Capture the cell that displays the provided text and extract its (X, Y) central coordinate. 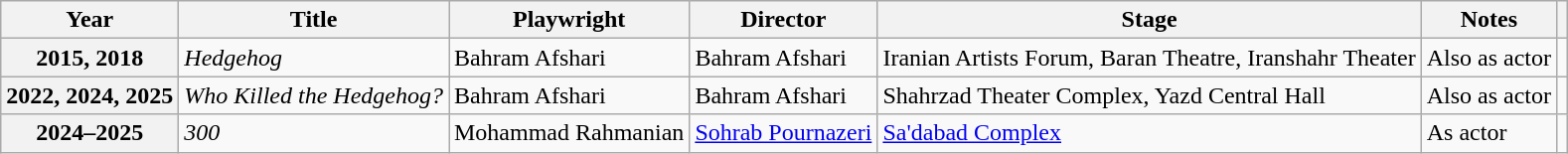
Title (314, 20)
Notes (1489, 20)
As actor (1489, 133)
Sohrab Pournazeri (783, 133)
Iranian Artists Forum, Baran Theatre, Iranshahr Theater (1149, 58)
Sa'dabad Complex (1149, 133)
Playwright (569, 20)
Hedgehog (314, 58)
Shahrzad Theater Complex, Yazd Central Hall (1149, 95)
Stage (1149, 20)
2015, 2018 (89, 58)
Year (89, 20)
Mohammad Rahmanian (569, 133)
300 (314, 133)
2024–2025 (89, 133)
Director (783, 20)
Who Killed the Hedgehog? (314, 95)
2022, 2024, 2025 (89, 95)
